Search for the cell housing the specified text and yield its (x, y) center coordinate. 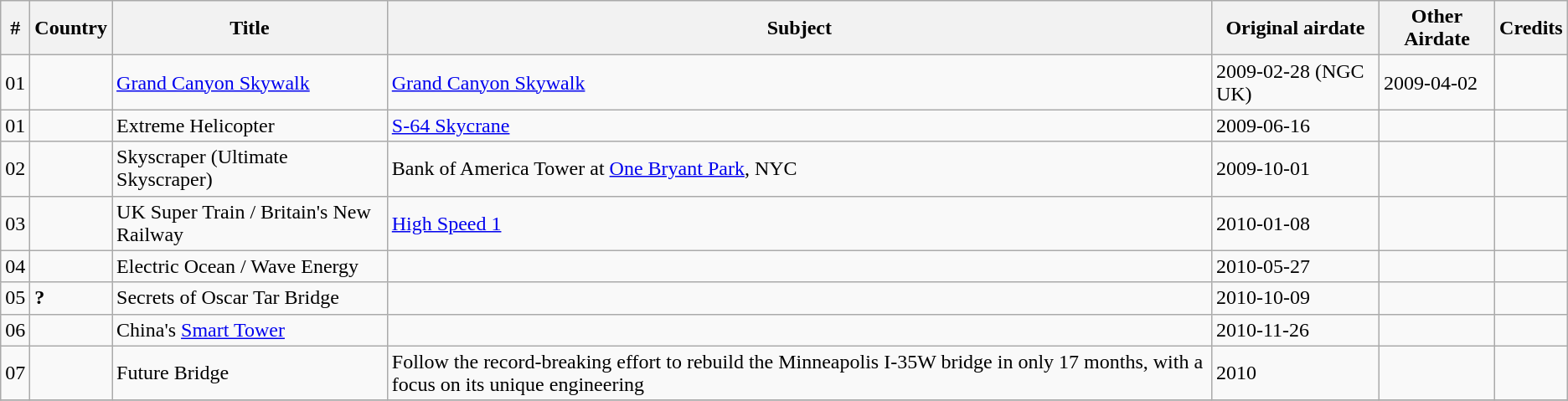
2010-10-09 (1295, 298)
02 (15, 169)
Other Airdate (1436, 28)
07 (15, 373)
2009-10-01 (1295, 169)
Original airdate (1295, 28)
2010 (1295, 373)
Skyscraper (Ultimate Skyscraper) (250, 169)
Secrets of Oscar Tar Bridge (250, 298)
2009-06-16 (1295, 126)
Credits (1531, 28)
# (15, 28)
China's Smart Tower (250, 330)
2010-05-27 (1295, 266)
High Speed 1 (799, 223)
2010-01-08 (1295, 223)
03 (15, 223)
Subject (799, 28)
UK Super Train / Britain's New Railway (250, 223)
06 (15, 330)
2010-11-26 (1295, 330)
? (71, 298)
Bank of America Tower at One Bryant Park, NYC (799, 169)
Future Bridge (250, 373)
Extreme Helicopter (250, 126)
2009-04-02 (1436, 82)
Country (71, 28)
Electric Ocean / Wave Energy (250, 266)
S-64 Skycrane (799, 126)
05 (15, 298)
Follow the record-breaking effort to rebuild the Minneapolis I-35W bridge in only 17 months, with a focus on its unique engineering (799, 373)
2009-02-28 (NGC UK) (1295, 82)
Title (250, 28)
04 (15, 266)
